Find where the given text appears and provide that cell's center as (X, Y) coordinate. 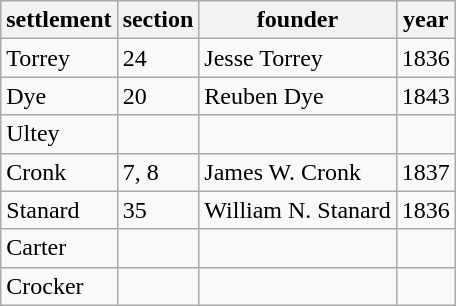
20 (158, 96)
7, 8 (158, 172)
Dye (59, 96)
year (426, 20)
Reuben Dye (298, 96)
24 (158, 58)
Jesse Torrey (298, 58)
Cronk (59, 172)
section (158, 20)
1837 (426, 172)
settlement (59, 20)
1843 (426, 96)
founder (298, 20)
Crocker (59, 286)
James W. Cronk (298, 172)
Ultey (59, 134)
Stanard (59, 210)
Carter (59, 248)
William N. Stanard (298, 210)
Torrey (59, 58)
35 (158, 210)
